Scan for the cell matching the given text and deliver its [X, Y] coordinate at center. 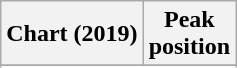
Chart (2019) [72, 34]
Peakposition [189, 34]
